Provide the (x, y) coordinate of the cell's center where the given text is located.  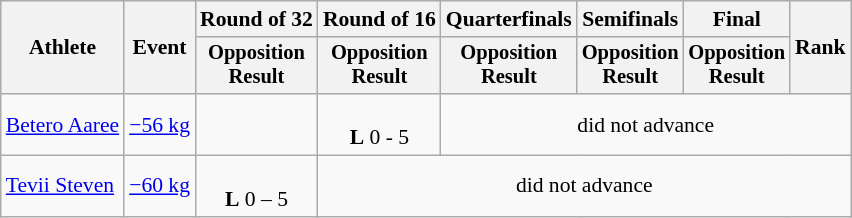
Rank (820, 48)
Semifinals (630, 19)
Final (736, 19)
−56 kg (160, 124)
Quarterfinals (509, 19)
Round of 16 (380, 19)
−60 kg (160, 186)
L 0 – 5 (256, 186)
Betero Aaree (62, 124)
Tevii Steven (62, 186)
Athlete (62, 48)
Round of 32 (256, 19)
Event (160, 48)
L 0 - 5 (380, 124)
